Find where the given text appears and provide that cell's center as [x, y] coordinate. 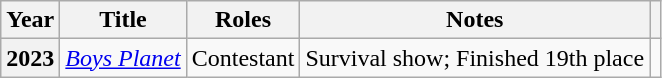
Boys Planet [123, 58]
Year [30, 20]
Notes [475, 20]
Contestant [243, 58]
2023 [30, 58]
Title [123, 20]
Roles [243, 20]
Survival show; Finished 19th place [475, 58]
